Pinpoint the cell where the given text exists, returning its (x, y) midpoint coordinate. 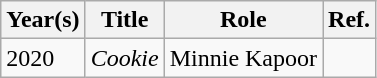
Title (124, 20)
Ref. (350, 20)
Cookie (124, 58)
Role (243, 20)
Year(s) (43, 20)
2020 (43, 58)
Minnie Kapoor (243, 58)
